Find where the given text appears and provide that cell's center as [x, y] coordinate. 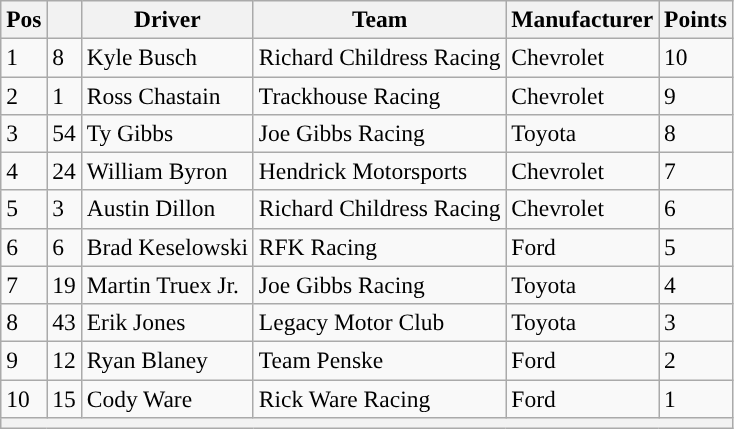
24 [64, 171]
Erik Jones [167, 322]
Hendrick Motorsports [379, 171]
Team [379, 19]
Trackhouse Racing [379, 95]
12 [64, 360]
RFK Racing [379, 247]
Martin Truex Jr. [167, 285]
Ross Chastain [167, 95]
19 [64, 285]
Rick Ware Racing [379, 398]
43 [64, 322]
Pos [24, 19]
Manufacturer [582, 19]
Brad Keselowski [167, 247]
William Byron [167, 171]
Points [696, 19]
Ty Gibbs [167, 133]
54 [64, 133]
Cody Ware [167, 398]
Kyle Busch [167, 57]
Team Penske [379, 360]
15 [64, 398]
Legacy Motor Club [379, 322]
Ryan Blaney [167, 360]
Driver [167, 19]
Austin Dillon [167, 209]
